Locate the cell with the specified text and output its (X, Y) center coordinate. 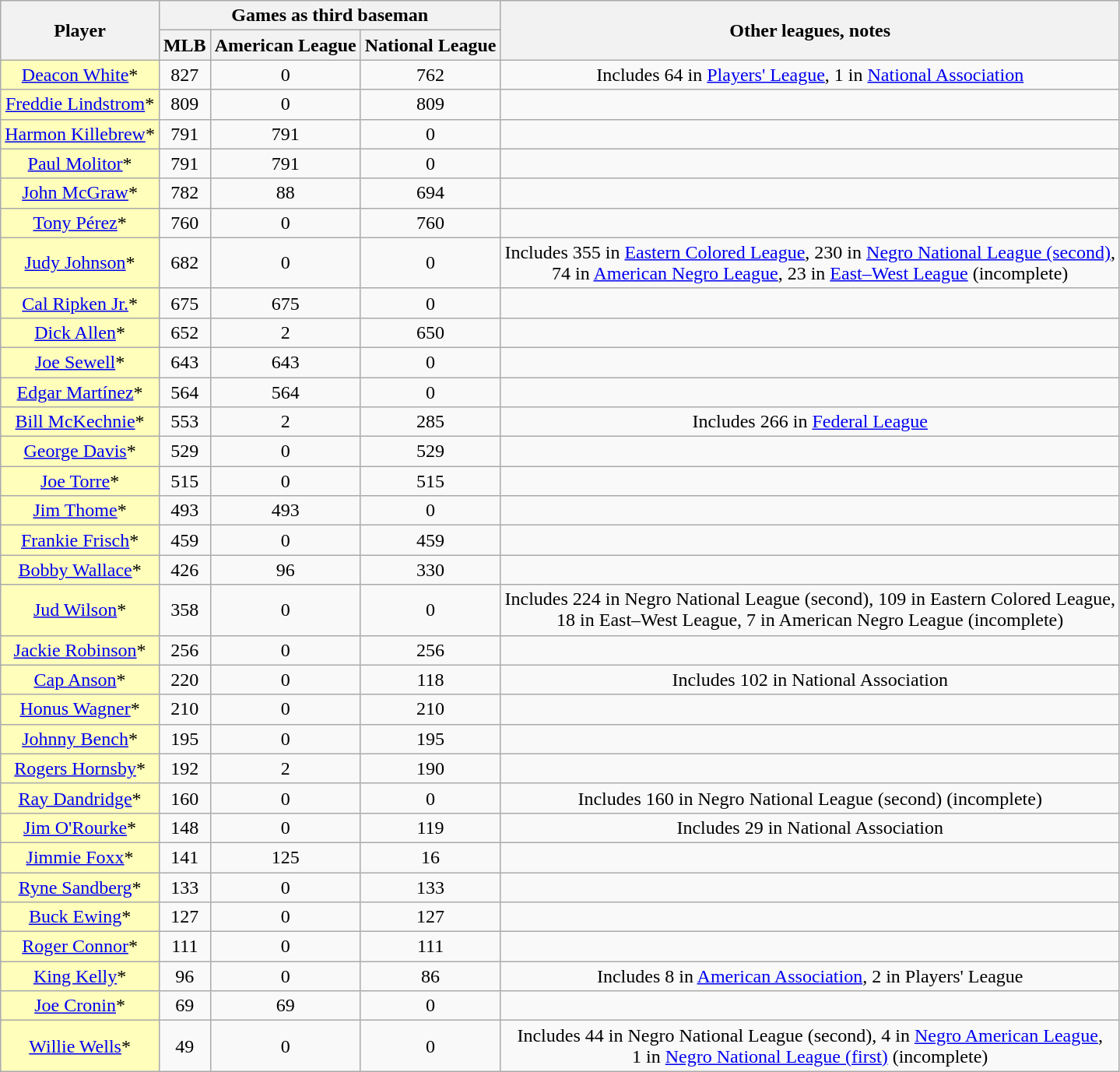
Includes 224 in Negro National League (second), 109 in Eastern Colored League, 18 in East–West League, 7 in American Negro League (incomplete) (810, 610)
86 (430, 976)
Frankie Frisch* (80, 540)
Bill McKechnie* (80, 422)
Other leagues, notes (810, 30)
John McGraw* (80, 193)
Includes 266 in Federal League (810, 422)
Cal Ripken Jr.* (80, 303)
Dick Allen* (80, 332)
Rogers Hornsby* (80, 768)
Tony Pérez* (80, 223)
16 (430, 857)
782 (184, 193)
Ryne Sandberg* (80, 887)
650 (430, 332)
Willie Wells* (80, 1046)
148 (184, 828)
330 (430, 570)
762 (430, 75)
Jimmie Foxx* (80, 857)
Includes 102 in National Association (810, 680)
Deacon White* (80, 75)
Jud Wilson* (80, 610)
Edgar Martínez* (80, 392)
Paul Molitor* (80, 163)
Games as third baseman (330, 16)
Includes 160 in Negro National League (second) (incomplete) (810, 798)
49 (184, 1046)
Bobby Wallace* (80, 570)
88 (285, 193)
Includes 29 in National Association (810, 828)
Buck Ewing* (80, 917)
Joe Cronin* (80, 1006)
Includes 44 in Negro National League (second), 4 in Negro American League, 1 in Negro National League (first) (incomplete) (810, 1046)
192 (184, 768)
652 (184, 332)
119 (430, 828)
King Kelly* (80, 976)
MLB (184, 45)
Roger Connor* (80, 947)
Includes 355 in Eastern Colored League, 230 in Negro National League (second), 74 in American Negro League, 23 in East–West League (incomplete) (810, 263)
426 (184, 570)
125 (285, 857)
141 (184, 857)
Jackie Robinson* (80, 650)
Includes 8 in American Association, 2 in Players' League (810, 976)
Freddie Lindstrom* (80, 104)
160 (184, 798)
220 (184, 680)
Judy Johnson* (80, 263)
Cap Anson* (80, 680)
Player (80, 30)
Joe Sewell* (80, 362)
Jim O'Rourke* (80, 828)
694 (430, 193)
Johnny Bench* (80, 739)
682 (184, 263)
285 (430, 422)
George Davis* (80, 452)
553 (184, 422)
827 (184, 75)
Includes 64 in Players' League, 1 in National Association (810, 75)
Joe Torre* (80, 481)
358 (184, 610)
American League (285, 45)
Honus Wagner* (80, 709)
Ray Dandridge* (80, 798)
National League (430, 45)
Harmon Killebrew* (80, 134)
Jim Thome* (80, 511)
118 (430, 680)
190 (430, 768)
